From the cell containing the given text, extract its center point as (X, Y) coordinate. 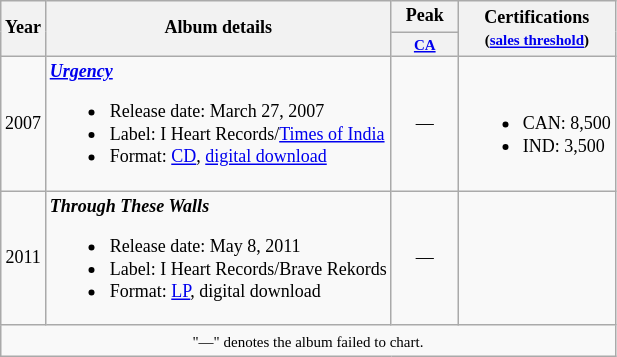
Album details (218, 28)
CA (425, 44)
2011 (24, 258)
UrgencyRelease date: March 27, 2007Label: I Heart Records/Times of IndiaFormat: CD, digital download (218, 124)
2007 (24, 124)
Through These WallsRelease date: May 8, 2011Label: I Heart Records/Brave RekordsFormat: LP, digital download (218, 258)
Certifications(sales threshold) (538, 28)
"—" denotes the album failed to chart. (308, 340)
Year (24, 28)
Peak (425, 16)
CAN: 8,500IND: 3,500 (538, 124)
